For the text-containing cell, return its midpoint in (X, Y) coordinate format. 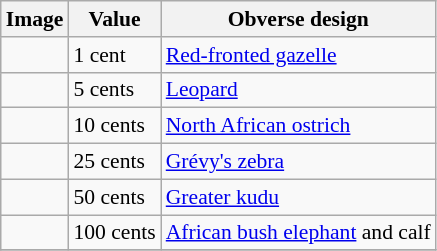
Red-fronted gazelle (298, 55)
100 cents (114, 233)
1 cent (114, 55)
10 cents (114, 126)
Obverse design (298, 19)
50 cents (114, 197)
5 cents (114, 90)
Image (35, 19)
Leopard (298, 90)
Grévy's zebra (298, 162)
North African ostrich (298, 126)
African bush elephant and calf (298, 233)
25 cents (114, 162)
Value (114, 19)
Greater kudu (298, 197)
